Provide the [x, y] coordinate of the cell's center where the given text is located.  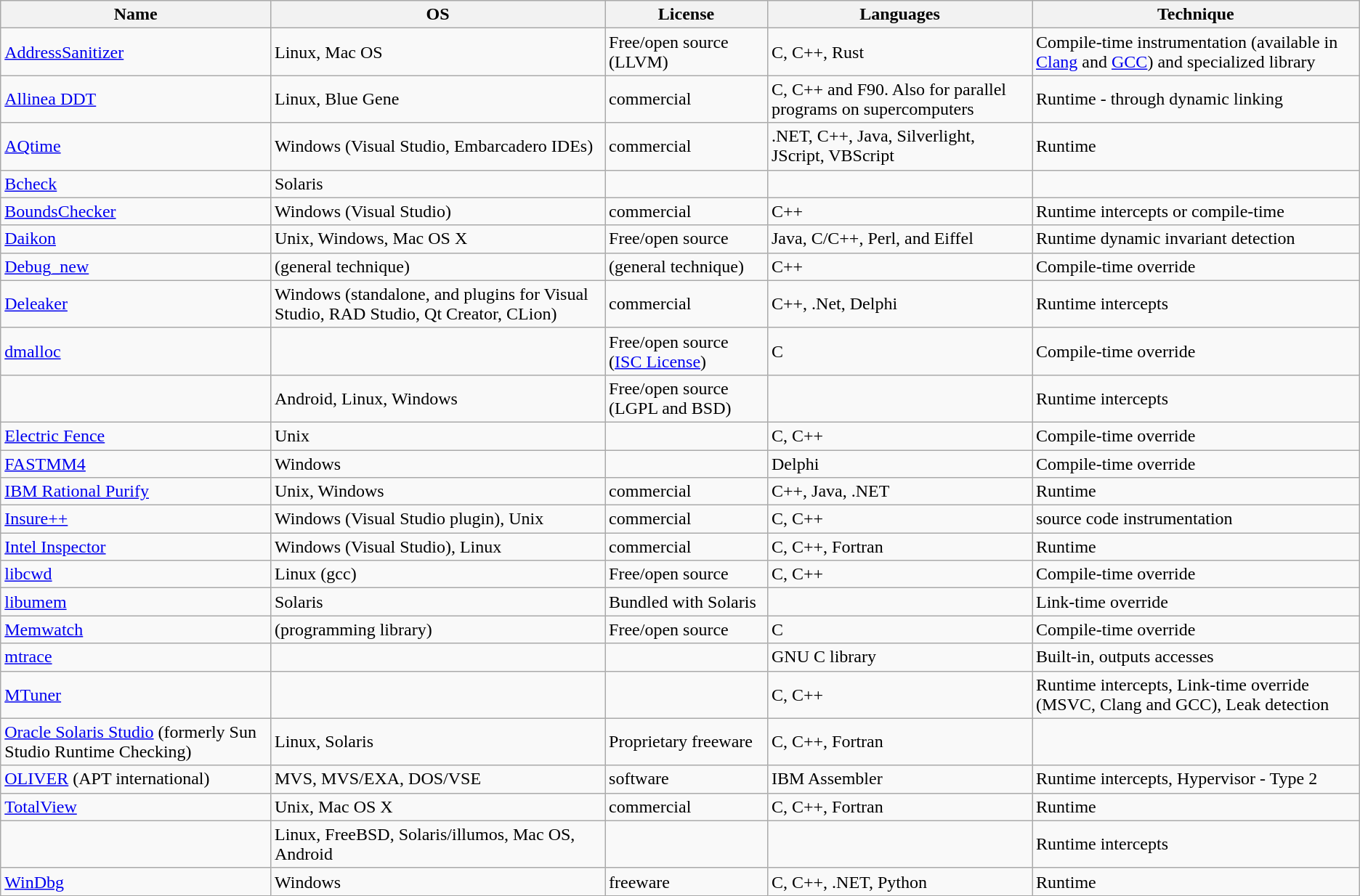
dmalloc [136, 351]
Oracle Solaris Studio (formerly Sun Studio Runtime Checking) [136, 742]
Allinea DDT [136, 99]
Built-in, outputs accesses [1196, 657]
Windows (standalone, and plugins for Visual Studio, RAD Studio, Qt Creator, CLion) [437, 304]
Free/open source (LGPL and BSD) [687, 398]
GNU C library [899, 657]
OS [437, 15]
Android, Linux, Windows [437, 398]
Unix, Windows, Mac OS X [437, 239]
Linux, Blue Gene [437, 99]
Electric Fence [136, 436]
C, C++, Rust [899, 52]
Windows (Visual Studio plugin), Unix [437, 519]
WinDbg [136, 881]
Windows (Visual Studio, Embarcadero IDEs) [437, 147]
Windows (Visual Studio), Linux [437, 547]
libumem [136, 602]
Bcheck [136, 184]
Free/open source (LLVM) [687, 52]
Unix, Mac OS X [437, 807]
BoundsChecker [136, 211]
AQtime [136, 147]
Insure++ [136, 519]
Runtime intercepts, Hypervisor - Type 2 [1196, 779]
Deleaker [136, 304]
Linux, Solaris [437, 742]
OLIVER (APT international) [136, 779]
Linux, Mac OS [437, 52]
C, C++ and F90. Also for parallel programs on supercomputers [899, 99]
MTuner [136, 694]
AddressSanitizer [136, 52]
Runtime dynamic invariant detection [1196, 239]
IBM Assembler [899, 779]
Unix [437, 436]
FASTMM4 [136, 464]
Memwatch [136, 630]
Windows (Visual Studio) [437, 211]
libcwd [136, 574]
C++, .Net, Delphi [899, 304]
Debug_new [136, 266]
Proprietary freeware [687, 742]
IBM Rational Purify [136, 492]
Intel Inspector [136, 547]
Daikon [136, 239]
source code instrumentation [1196, 519]
freeware [687, 881]
MVS, MVS/EXA, DOS/VSE [437, 779]
Link-time override [1196, 602]
Unix, Windows [437, 492]
TotalView [136, 807]
Linux (gcc) [437, 574]
Runtime intercepts or compile-time [1196, 211]
Runtime - through dynamic linking [1196, 99]
Free/open source (ISC License) [687, 351]
Technique [1196, 15]
software [687, 779]
mtrace [136, 657]
Linux, FreeBSD, Solaris/illumos, Mac OS, Android [437, 844]
Name [136, 15]
Compile-time instrumentation (available in Clang and GCC) and specialized library [1196, 52]
Bundled with Solaris [687, 602]
Java, C/C++, Perl, and Eiffel [899, 239]
License [687, 15]
.NET, C++, Java, Silverlight, JScript, VBScript [899, 147]
C++, Java, .NET [899, 492]
(programming library) [437, 630]
Delphi [899, 464]
C, C++, .NET, Python [899, 881]
Languages [899, 15]
Runtime intercepts, Link-time override (MSVC, Clang and GCC), Leak detection [1196, 694]
